Scan for the cell matching the given text and deliver its [x, y] coordinate at center. 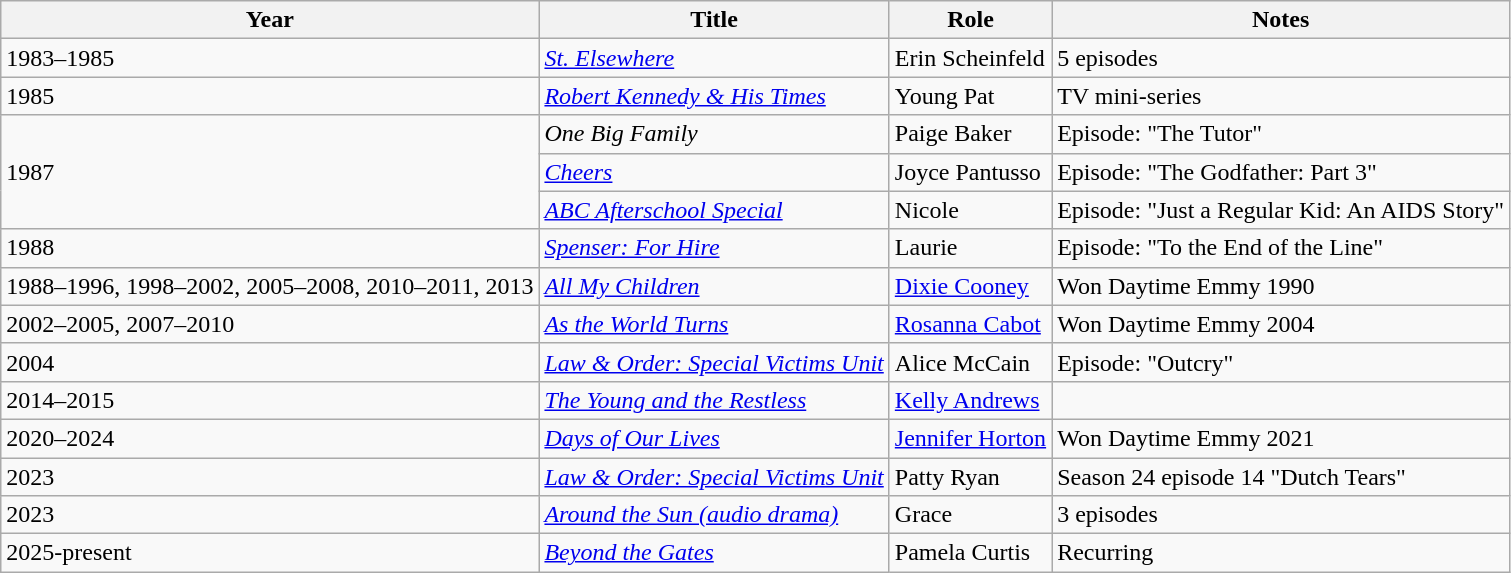
Episode: "The Tutor" [1281, 134]
As the World Turns [714, 324]
Role [970, 20]
Spenser: For Hire [714, 248]
5 episodes [1281, 58]
Notes [1281, 20]
Paige Baker [970, 134]
Episode: "The Godfather: Part 3" [1281, 172]
Kelly Andrews [970, 400]
Title [714, 20]
Days of Our Lives [714, 438]
All My Children [714, 286]
Jennifer Horton [970, 438]
Episode: "Outcry" [1281, 362]
Cheers [714, 172]
Recurring [1281, 553]
Young Pat [970, 96]
2014–2015 [270, 400]
Dixie Cooney [970, 286]
Episode: "To the End of the Line" [1281, 248]
2002–2005, 2007–2010 [270, 324]
The Young and the Restless [714, 400]
2020–2024 [270, 438]
1983–1985 [270, 58]
Won Daytime Emmy 2004 [1281, 324]
TV mini-series [1281, 96]
St. Elsewhere [714, 58]
Grace [970, 515]
Patty Ryan [970, 477]
3 episodes [1281, 515]
Erin Scheinfeld [970, 58]
Episode: "Just a Regular Kid: An AIDS Story" [1281, 210]
1988 [270, 248]
1987 [270, 172]
ABC Afterschool Special [714, 210]
Beyond the Gates [714, 553]
Won Daytime Emmy 1990 [1281, 286]
Around the Sun (audio drama) [714, 515]
Year [270, 20]
Laurie [970, 248]
1985 [270, 96]
2004 [270, 362]
One Big Family [714, 134]
Won Daytime Emmy 2021 [1281, 438]
Alice McCain [970, 362]
Pamela Curtis [970, 553]
2025-present [270, 553]
Season 24 episode 14 "Dutch Tears" [1281, 477]
1988–1996, 1998–2002, 2005–2008, 2010–2011, 2013 [270, 286]
Nicole [970, 210]
Robert Kennedy & His Times [714, 96]
Joyce Pantusso [970, 172]
Rosanna Cabot [970, 324]
